Detect which cell encompasses the target text, then output its [x, y] center coordinate. 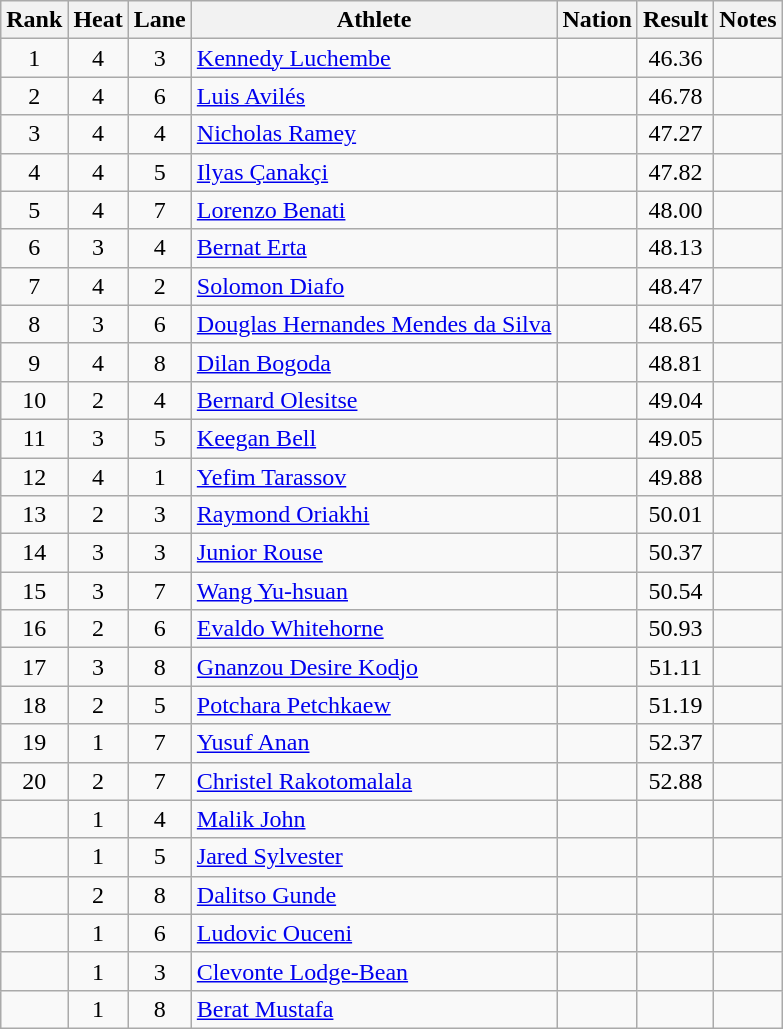
Gnanzou Desire Kodjo [374, 667]
10 [34, 400]
Junior Rouse [374, 553]
Wang Yu-hsuan [374, 591]
Yusuf Anan [374, 743]
50.01 [675, 515]
16 [34, 629]
Jared Sylvester [374, 857]
48.65 [675, 324]
52.37 [675, 743]
17 [34, 667]
20 [34, 781]
47.82 [675, 172]
51.11 [675, 667]
52.88 [675, 781]
Berat Mustafa [374, 1009]
48.00 [675, 210]
Bernat Erta [374, 248]
47.27 [675, 134]
49.05 [675, 438]
49.88 [675, 477]
Lorenzo Benati [374, 210]
Douglas Hernandes Mendes da Silva [374, 324]
14 [34, 553]
Ilyas Çanakçi [374, 172]
Heat [98, 20]
Christel Rakotomalala [374, 781]
50.37 [675, 553]
11 [34, 438]
Raymond Oriakhi [374, 515]
Nicholas Ramey [374, 134]
Malik John [374, 819]
Athlete [374, 20]
Yefim Tarassov [374, 477]
Potchara Petchkaew [374, 705]
Bernard Olesitse [374, 400]
49.04 [675, 400]
48.47 [675, 286]
Result [675, 20]
48.81 [675, 362]
Kennedy Luchembe [374, 58]
Dilan Bogoda [374, 362]
Nation [597, 20]
Notes [748, 20]
Solomon Diafo [374, 286]
12 [34, 477]
50.54 [675, 591]
Evaldo Whitehorne [374, 629]
Clevonte Lodge-Bean [374, 971]
46.78 [675, 96]
48.13 [675, 248]
9 [34, 362]
Rank [34, 20]
51.19 [675, 705]
19 [34, 743]
Luis Avilés [374, 96]
18 [34, 705]
Dalitso Gunde [374, 895]
50.93 [675, 629]
13 [34, 515]
Lane [160, 20]
15 [34, 591]
Keegan Bell [374, 438]
Ludovic Ouceni [374, 933]
46.36 [675, 58]
